Search for the cell housing the specified text and yield its [X, Y] center coordinate. 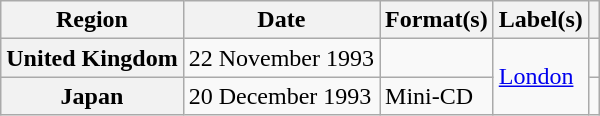
Label(s) [540, 20]
Format(s) [437, 20]
Japan [92, 96]
Date [281, 20]
Region [92, 20]
London [540, 77]
United Kingdom [92, 58]
Mini-CD [437, 96]
20 December 1993 [281, 96]
22 November 1993 [281, 58]
